For the text-containing cell, return its midpoint in [X, Y] coordinate format. 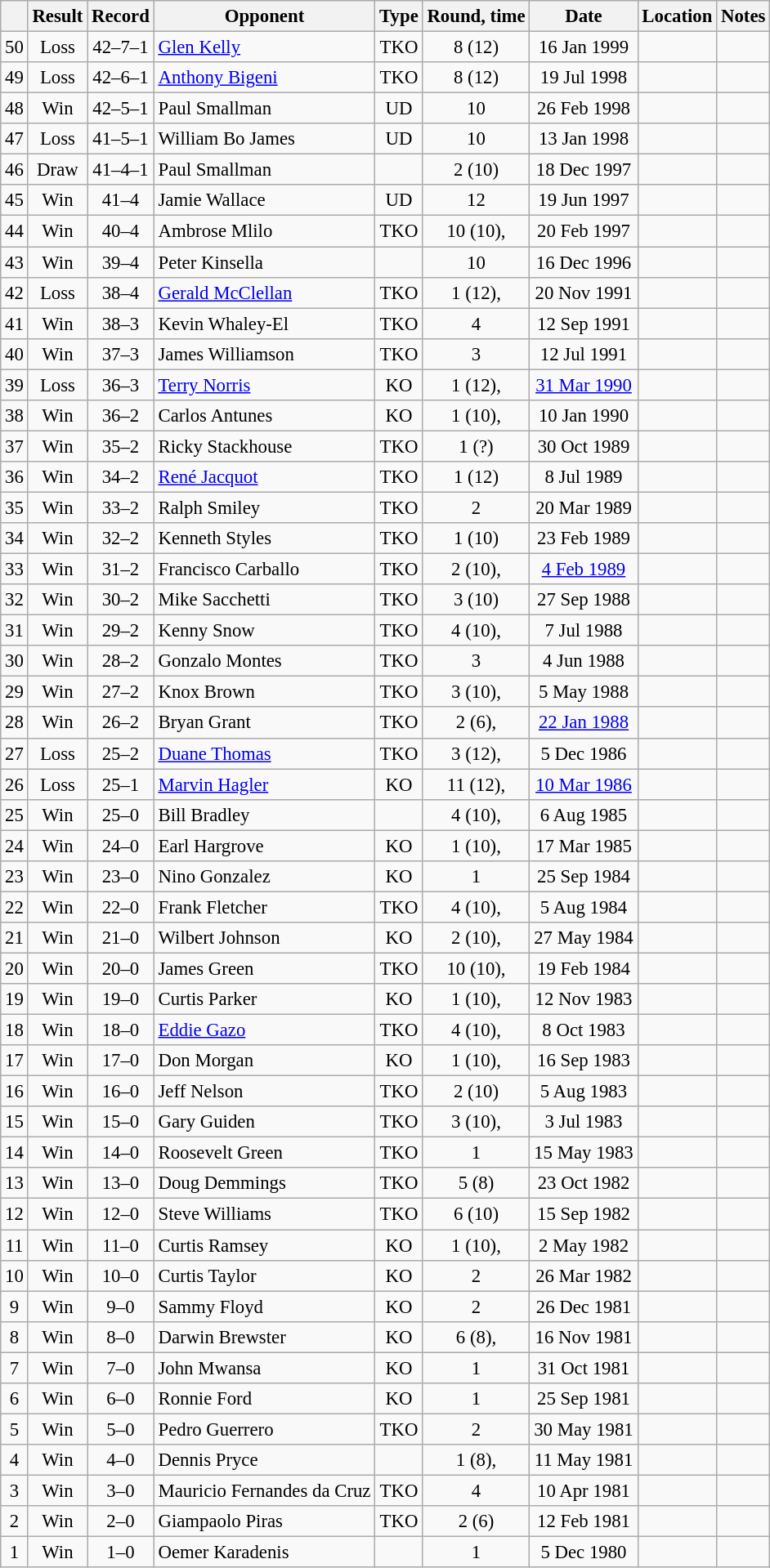
7 [15, 1368]
Curtis Ramsey [265, 1245]
5 [15, 1429]
9–0 [121, 1307]
32 [15, 600]
Result [57, 16]
24 [15, 846]
5 Aug 1984 [584, 907]
Curtis Taylor [265, 1275]
Draw [57, 170]
Terry Norris [265, 385]
25–2 [121, 753]
8–0 [121, 1337]
Nino Gonzalez [265, 877]
Anthony Bigeni [265, 78]
12 Jul 1991 [584, 354]
John Mwansa [265, 1368]
20 [15, 968]
10 Apr 1981 [584, 1490]
26–2 [121, 723]
1 (8), [476, 1460]
15 Sep 1982 [584, 1214]
21–0 [121, 938]
37–3 [121, 354]
13 Jan 1998 [584, 139]
5 May 1988 [584, 692]
18 [15, 1030]
11–0 [121, 1245]
19 Jul 1998 [584, 78]
Ricky Stackhouse [265, 446]
32–2 [121, 538]
19 Feb 1984 [584, 968]
11 (12), [476, 784]
10 Mar 1986 [584, 784]
6 (10) [476, 1214]
9 [15, 1307]
10 Jan 1990 [584, 416]
3 Jul 1983 [584, 1122]
29–2 [121, 631]
16 Dec 1996 [584, 262]
Oemer Karadenis [265, 1552]
31 [15, 631]
Notes [744, 16]
Knox Brown [265, 692]
14 [15, 1153]
Type [399, 16]
Round, time [476, 16]
Steve Williams [265, 1214]
17 [15, 1061]
20 Nov 1991 [584, 293]
14–0 [121, 1153]
20 Mar 1989 [584, 507]
Mauricio Fernandes da Cruz [265, 1490]
37 [15, 446]
39–4 [121, 262]
Dennis Pryce [265, 1460]
4–0 [121, 1460]
16 [15, 1092]
18 Dec 1997 [584, 170]
5–0 [121, 1429]
42–5–1 [121, 109]
1 (12) [476, 477]
6 Aug 1985 [584, 815]
12 Sep 1991 [584, 324]
Jamie Wallace [265, 200]
3–0 [121, 1490]
James Williamson [265, 354]
28 [15, 723]
26 [15, 784]
11 May 1981 [584, 1460]
34–2 [121, 477]
30 [15, 661]
1 (?) [476, 446]
7–0 [121, 1368]
Francisco Carballo [265, 570]
22 Jan 1988 [584, 723]
Date [584, 16]
1–0 [121, 1552]
Darwin Brewster [265, 1337]
8 Oct 1983 [584, 1030]
40–4 [121, 231]
2–0 [121, 1521]
5 (8) [476, 1184]
Glen Kelly [265, 47]
23 [15, 877]
William Bo James [265, 139]
4 Jun 1988 [584, 661]
36 [15, 477]
16–0 [121, 1092]
3 (10) [476, 600]
17 Mar 1985 [584, 846]
18–0 [121, 1030]
25–1 [121, 784]
Bill Bradley [265, 815]
2 May 1982 [584, 1245]
Frank Fletcher [265, 907]
19–0 [121, 999]
Opponent [265, 16]
6–0 [121, 1399]
25 Sep 1984 [584, 877]
25–0 [121, 815]
23–0 [121, 877]
Kenny Snow [265, 631]
22–0 [121, 907]
50 [15, 47]
26 Mar 1982 [584, 1275]
19 [15, 999]
James Green [265, 968]
Kevin Whaley-El [265, 324]
36–3 [121, 385]
Giampaolo Piras [265, 1521]
17–0 [121, 1061]
34 [15, 538]
Roosevelt Green [265, 1153]
4 Feb 1989 [584, 570]
Gary Guiden [265, 1122]
31 Mar 1990 [584, 385]
Carlos Antunes [265, 416]
12–0 [121, 1214]
33 [15, 570]
11 [15, 1245]
41–4–1 [121, 170]
Marvin Hagler [265, 784]
30 May 1981 [584, 1429]
31 Oct 1981 [584, 1368]
15 May 1983 [584, 1153]
35–2 [121, 446]
49 [15, 78]
16 Sep 1983 [584, 1061]
5 Aug 1983 [584, 1092]
31–2 [121, 570]
Peter Kinsella [265, 262]
25 Sep 1981 [584, 1399]
29 [15, 692]
42–6–1 [121, 78]
26 Dec 1981 [584, 1307]
16 Jan 1999 [584, 47]
23 Feb 1989 [584, 538]
Record [121, 16]
8 Jul 1989 [584, 477]
6 (8), [476, 1337]
1 (10) [476, 538]
15 [15, 1122]
6 [15, 1399]
22 [15, 907]
41 [15, 324]
Curtis Parker [265, 999]
Ambrose Mlilo [265, 231]
24–0 [121, 846]
23 Oct 1982 [584, 1184]
44 [15, 231]
13 [15, 1184]
40 [15, 354]
20 Feb 1997 [584, 231]
Sammy Floyd [265, 1307]
Wilbert Johnson [265, 938]
5 Dec 1980 [584, 1552]
48 [15, 109]
Bryan Grant [265, 723]
Earl Hargrove [265, 846]
3 (12), [476, 753]
8 [15, 1337]
21 [15, 938]
47 [15, 139]
27 [15, 753]
36–2 [121, 416]
30–2 [121, 600]
16 Nov 1981 [584, 1337]
27–2 [121, 692]
41–5–1 [121, 139]
30 Oct 1989 [584, 446]
Ronnie Ford [265, 1399]
12 Feb 1981 [584, 1521]
Doug Demmings [265, 1184]
20–0 [121, 968]
27 Sep 1988 [584, 600]
Don Morgan [265, 1061]
46 [15, 170]
Location [677, 16]
Jeff Nelson [265, 1092]
41–4 [121, 200]
Pedro Guerrero [265, 1429]
René Jacquot [265, 477]
43 [15, 262]
27 May 1984 [584, 938]
19 Jun 1997 [584, 200]
Gonzalo Montes [265, 661]
7 Jul 1988 [584, 631]
Ralph Smiley [265, 507]
42 [15, 293]
38–3 [121, 324]
15–0 [121, 1122]
35 [15, 507]
25 [15, 815]
45 [15, 200]
Mike Sacchetti [265, 600]
Kenneth Styles [265, 538]
5 Dec 1986 [584, 753]
2 (6), [476, 723]
38–4 [121, 293]
Gerald McClellan [265, 293]
38 [15, 416]
39 [15, 385]
13–0 [121, 1184]
28–2 [121, 661]
Eddie Gazo [265, 1030]
42–7–1 [121, 47]
33–2 [121, 507]
Duane Thomas [265, 753]
2 (6) [476, 1521]
26 Feb 1998 [584, 109]
10–0 [121, 1275]
12 Nov 1983 [584, 999]
